Search for the cell housing the specified text and yield its (X, Y) center coordinate. 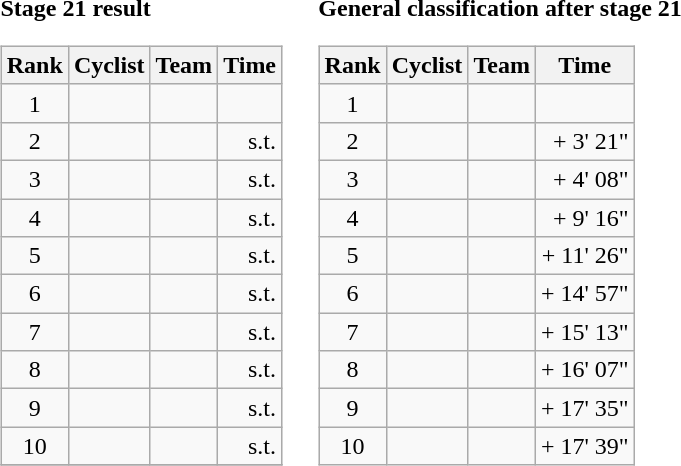
+ 4' 08" (584, 179)
+ 17' 39" (584, 446)
+ 9' 16" (584, 217)
+ 3' 21" (584, 141)
+ 14' 57" (584, 294)
+ 17' 35" (584, 408)
+ 11' 26" (584, 256)
+ 16' 07" (584, 370)
+ 15' 13" (584, 332)
